Scan for the cell matching the given text and deliver its (X, Y) coordinate at center. 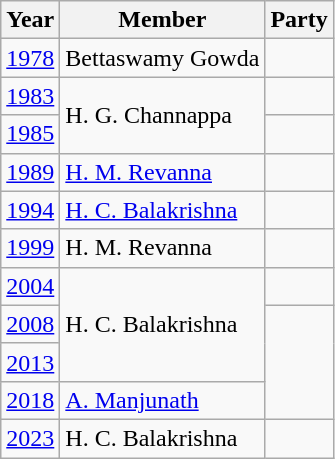
1994 (30, 210)
2004 (30, 286)
2018 (30, 400)
A. Manjunath (162, 400)
Bettaswamy Gowda (162, 58)
Party (299, 20)
Year (30, 20)
1999 (30, 248)
1978 (30, 58)
2023 (30, 438)
1983 (30, 96)
Member (162, 20)
1989 (30, 172)
1985 (30, 134)
2013 (30, 362)
H. G. Channappa (162, 115)
2008 (30, 324)
